From the cell containing the given text, extract its center point as (x, y) coordinate. 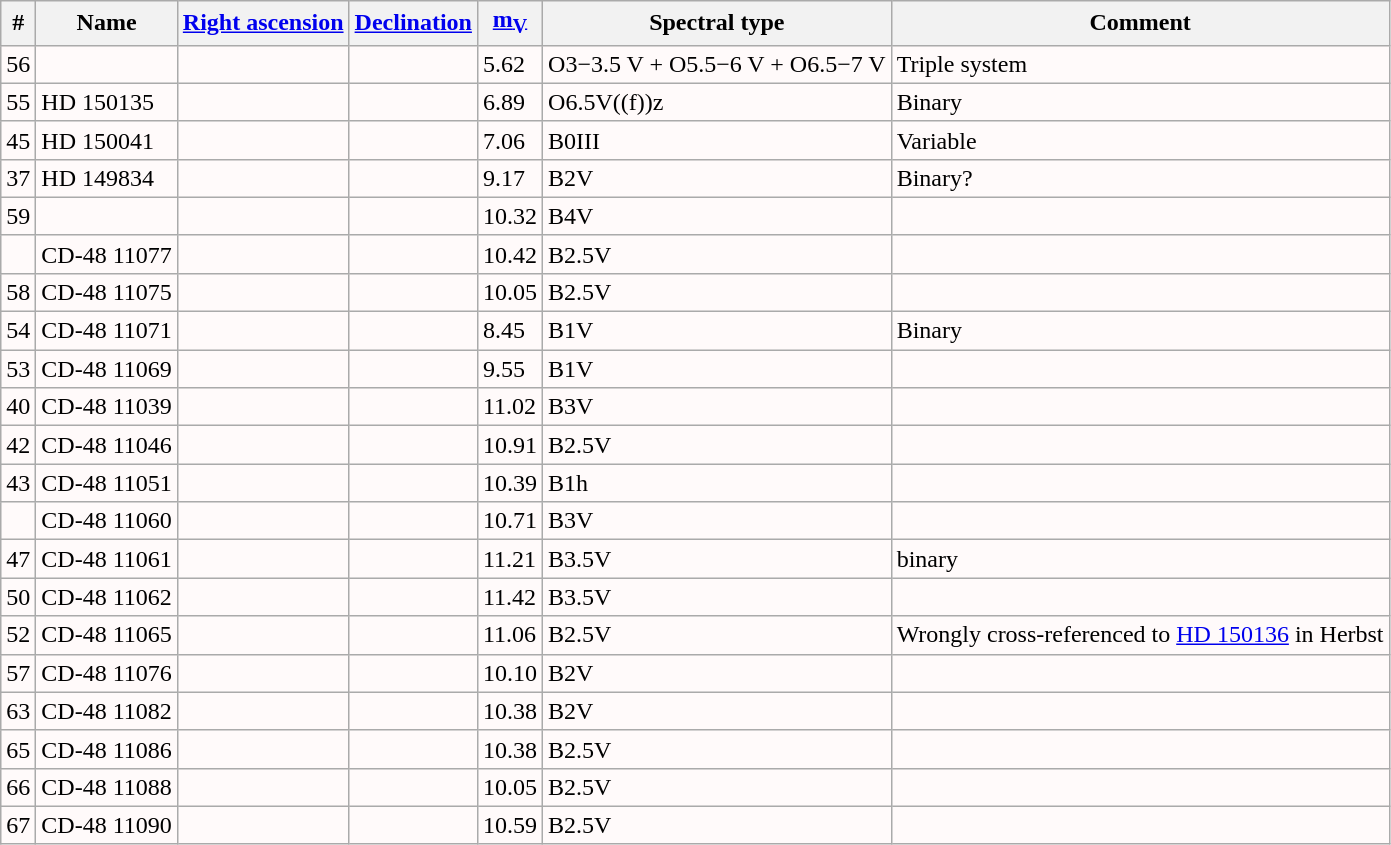
# (18, 23)
47 (18, 559)
40 (18, 407)
11.42 (510, 597)
43 (18, 483)
binary (1140, 559)
9.55 (510, 369)
42 (18, 445)
53 (18, 369)
CD-48 11090 (107, 825)
10.71 (510, 521)
11.02 (510, 407)
CD-48 11082 (107, 711)
HD 149834 (107, 178)
11.06 (510, 635)
HD 150135 (107, 102)
50 (18, 597)
CD-48 11046 (107, 445)
CD-48 11060 (107, 521)
58 (18, 292)
Spectral type (718, 23)
O6.5V((f))z (718, 102)
37 (18, 178)
5.62 (510, 64)
B4V (718, 216)
45 (18, 140)
mV (510, 23)
CD-48 11088 (107, 787)
10.39 (510, 483)
CD-48 11077 (107, 254)
59 (18, 216)
Wrongly cross-referenced to HD 150136 in Herbst (1140, 635)
65 (18, 749)
Right ascension (263, 23)
Comment (1140, 23)
10.91 (510, 445)
CD-48 11086 (107, 749)
11.21 (510, 559)
CD-48 11051 (107, 483)
56 (18, 64)
CD-48 11076 (107, 673)
66 (18, 787)
B1h (718, 483)
CD-48 11069 (107, 369)
Name (107, 23)
CD-48 11075 (107, 292)
B0III (718, 140)
63 (18, 711)
Triple system (1140, 64)
57 (18, 673)
Variable (1140, 140)
8.45 (510, 331)
10.42 (510, 254)
6.89 (510, 102)
7.06 (510, 140)
Declination (413, 23)
Binary? (1140, 178)
10.59 (510, 825)
CD-48 11065 (107, 635)
67 (18, 825)
9.17 (510, 178)
CD-48 11061 (107, 559)
52 (18, 635)
10.32 (510, 216)
10.10 (510, 673)
CD-48 11071 (107, 331)
54 (18, 331)
O3−3.5 V + O5.5−6 V + O6.5−7 V (718, 64)
CD-48 11039 (107, 407)
CD-48 11062 (107, 597)
HD 150041 (107, 140)
55 (18, 102)
